From the cell containing the given text, extract its center point as (x, y) coordinate. 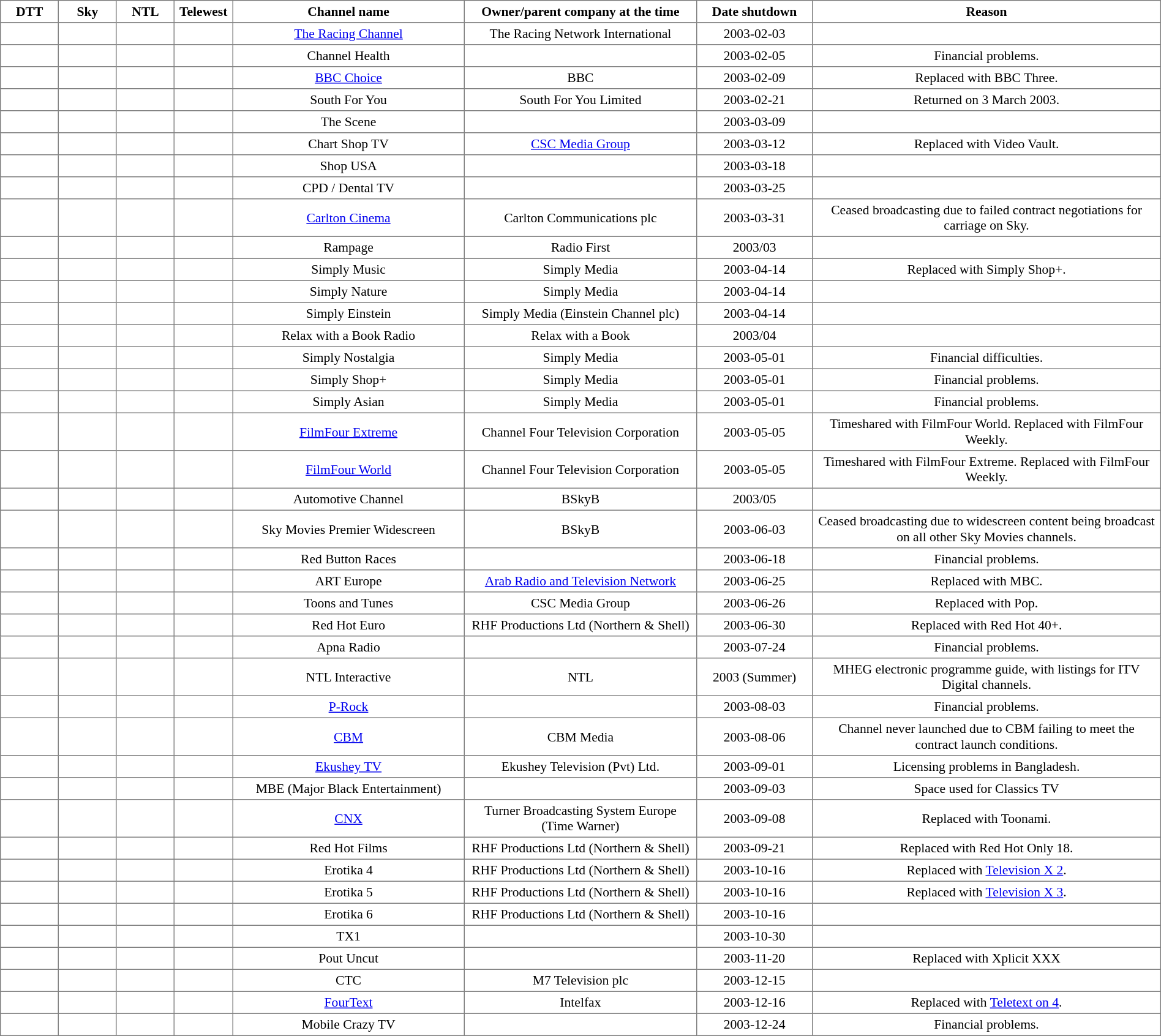
Red Button Races (349, 559)
Replaced with Television X 3. (986, 892)
2003-08-03 (754, 707)
Erotika 4 (349, 870)
Red Hot Films (349, 848)
2003-09-03 (754, 789)
Sky Movies Premier Widescreen (349, 529)
2003-11-20 (754, 958)
2003-02-03 (754, 34)
Reason (986, 12)
2003-02-21 (754, 100)
Channel never launched due to CBM failing to meet the contract launch conditions. (986, 737)
Relax with a Book (580, 336)
Pout Uncut (349, 958)
Simply Nostalgia (349, 358)
2003-09-21 (754, 848)
2003-12-15 (754, 980)
Chart Shop TV (349, 144)
The Racing Network International (580, 34)
Replaced with Xplicit XXX (986, 958)
Ceased broadcasting due to failed contract negotiations for carriage on Sky. (986, 218)
South For You (349, 100)
2003-09-08 (754, 819)
Replaced with Toonami. (986, 819)
2003 (Summer) (754, 677)
Replaced with Television X 2. (986, 870)
CBM Media (580, 737)
Channel name (349, 12)
Ekushey Television (Pvt) Ltd. (580, 767)
Simply Nature (349, 291)
2003/03 (754, 247)
2003-07-24 (754, 647)
Rampage (349, 247)
Owner/parent company at the time (580, 12)
2003-03-12 (754, 144)
2003/04 (754, 336)
Space used for Classics TV (986, 789)
2003-06-30 (754, 625)
2003-03-09 (754, 122)
2003-02-05 (754, 56)
Licensing problems in Bangladesh. (986, 767)
2003-12-16 (754, 1002)
2003-03-25 (754, 188)
BBC (580, 78)
Radio First (580, 247)
FourText (349, 1002)
M7 Television plc (580, 980)
Telewest (203, 12)
2003-03-18 (754, 166)
CNX (349, 819)
Arab Radio and Television Network (580, 581)
DTT (29, 12)
Red Hot Euro (349, 625)
Replaced with BBC Three. (986, 78)
Channel Health (349, 56)
2003-06-03 (754, 529)
Relax with a Book Radio (349, 336)
2003/05 (754, 499)
2003-06-18 (754, 559)
CBM (349, 737)
Timeshared with FilmFour World. Replaced with FilmFour Weekly. (986, 432)
2003-12-24 (754, 1024)
BBC Choice (349, 78)
MHEG electronic programme guide, with listings for ITV Digital channels. (986, 677)
Simply Music (349, 269)
MBE (Major Black Entertainment) (349, 789)
2003-10-30 (754, 936)
Financial difficulties. (986, 358)
P-Rock (349, 707)
Replaced with Video Vault. (986, 144)
2003-06-26 (754, 603)
2003-06-25 (754, 581)
Ceased broadcasting due to widescreen content being broadcast on all other Sky Movies channels. (986, 529)
Ekushey TV (349, 767)
Carlton Communications plc (580, 218)
Automotive Channel (349, 499)
Sky (87, 12)
Replaced with MBC. (986, 581)
Toons and Tunes (349, 603)
South For You Limited (580, 100)
Simply Asian (349, 402)
Simply Einstein (349, 313)
2003-08-06 (754, 737)
Erotika 6 (349, 914)
Replaced with Red Hot 40+. (986, 625)
The Scene (349, 122)
Mobile Crazy TV (349, 1024)
The Racing Channel (349, 34)
Intelfax (580, 1002)
TX1 (349, 936)
Simply Media (Einstein Channel plc) (580, 313)
NTL Interactive (349, 677)
Turner Broadcasting System Europe (Time Warner) (580, 819)
2003-03-31 (754, 218)
CTC (349, 980)
2003-09-01 (754, 767)
Carlton Cinema (349, 218)
Replaced with Teletext on 4. (986, 1002)
FilmFour World (349, 470)
FilmFour Extreme (349, 432)
Returned on 3 March 2003. (986, 100)
ART Europe (349, 581)
Apna Radio (349, 647)
Shop USA (349, 166)
Replaced with Simply Shop+. (986, 269)
2003-02-09 (754, 78)
Date shutdown (754, 12)
Timeshared with FilmFour Extreme. Replaced with FilmFour Weekly. (986, 470)
Erotika 5 (349, 892)
CPD / Dental TV (349, 188)
Simply Shop+ (349, 380)
Replaced with Red Hot Only 18. (986, 848)
Replaced with Pop. (986, 603)
